Find where the given text appears and provide that cell's center as [X, Y] coordinate. 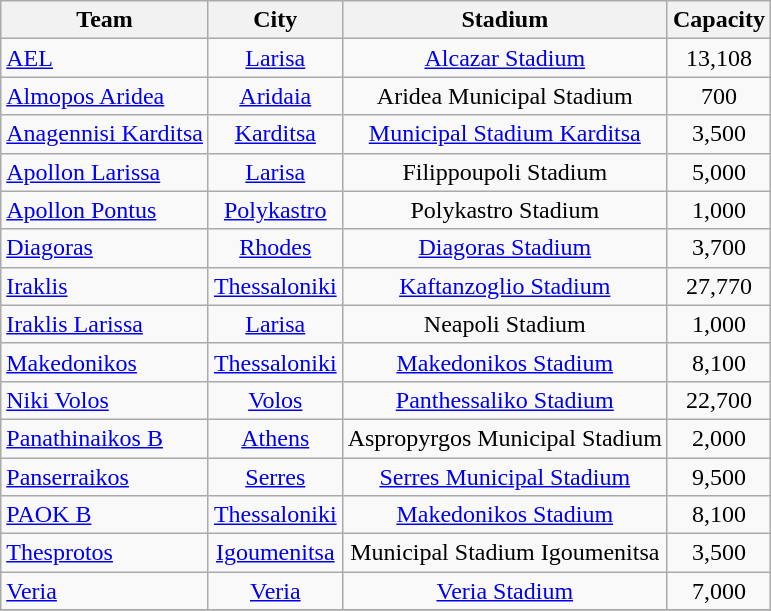
Makedonikos [105, 362]
PAOK B [105, 515]
Niki Volos [105, 400]
Rhodes [275, 248]
27,770 [718, 286]
3,700 [718, 248]
Polykastro Stadium [504, 210]
Anagennisi Karditsa [105, 134]
Capacity [718, 20]
Iraklis Larissa [105, 324]
Panthessaliko Stadium [504, 400]
Iraklis [105, 286]
Panathinaikos B [105, 438]
Alcazar Stadium [504, 58]
Diagoras [105, 248]
Apollon Larissa [105, 172]
Municipal Stadium Karditsa [504, 134]
9,500 [718, 477]
Athens [275, 438]
Apollon Pontus [105, 210]
Serres [275, 477]
700 [718, 96]
Panserraikos [105, 477]
Team [105, 20]
5,000 [718, 172]
Volos [275, 400]
Karditsa [275, 134]
Almopos Aridea [105, 96]
Kaftanzoglio Stadium [504, 286]
Aspropyrgos Municipal Stadium [504, 438]
7,000 [718, 591]
13,108 [718, 58]
Filippoupoli Stadium [504, 172]
Veria Stadium [504, 591]
Diagoras Stadium [504, 248]
Thesprotos [105, 553]
AEL [105, 58]
2,000 [718, 438]
Aridea Municipal Stadium [504, 96]
Aridaia [275, 96]
Neapoli Stadium [504, 324]
Igoumenitsa [275, 553]
City [275, 20]
Polykastro [275, 210]
Municipal Stadium Igoumenitsa [504, 553]
22,700 [718, 400]
Serres Municipal Stadium [504, 477]
Stadium [504, 20]
